Output the (x, y) coordinate of the center of the cell containing the given text.  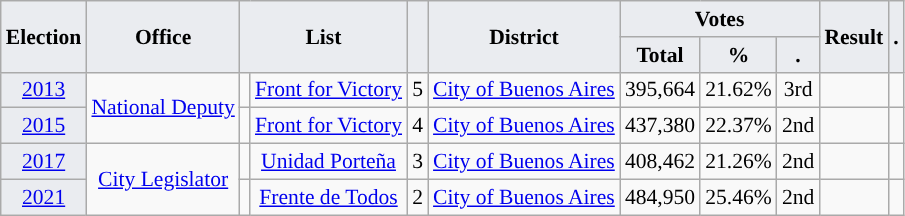
% (738, 55)
2021 (44, 197)
22.37% (738, 126)
2 (418, 197)
Result (854, 36)
Unidad Porteña (328, 162)
2017 (44, 162)
484,950 (660, 197)
City Legislator (162, 180)
25.46% (738, 197)
Total (660, 55)
21.26% (738, 162)
21.62% (738, 90)
List (324, 36)
3rd (798, 90)
Votes (720, 19)
408,462 (660, 162)
2015 (44, 126)
4 (418, 126)
Office (162, 36)
National Deputy (162, 108)
District (524, 36)
395,664 (660, 90)
Frente de Todos (328, 197)
Election (44, 36)
437,380 (660, 126)
3 (418, 162)
5 (418, 90)
2013 (44, 90)
